Return the (X, Y) coordinate for the center point of the cell that contains the specified text.  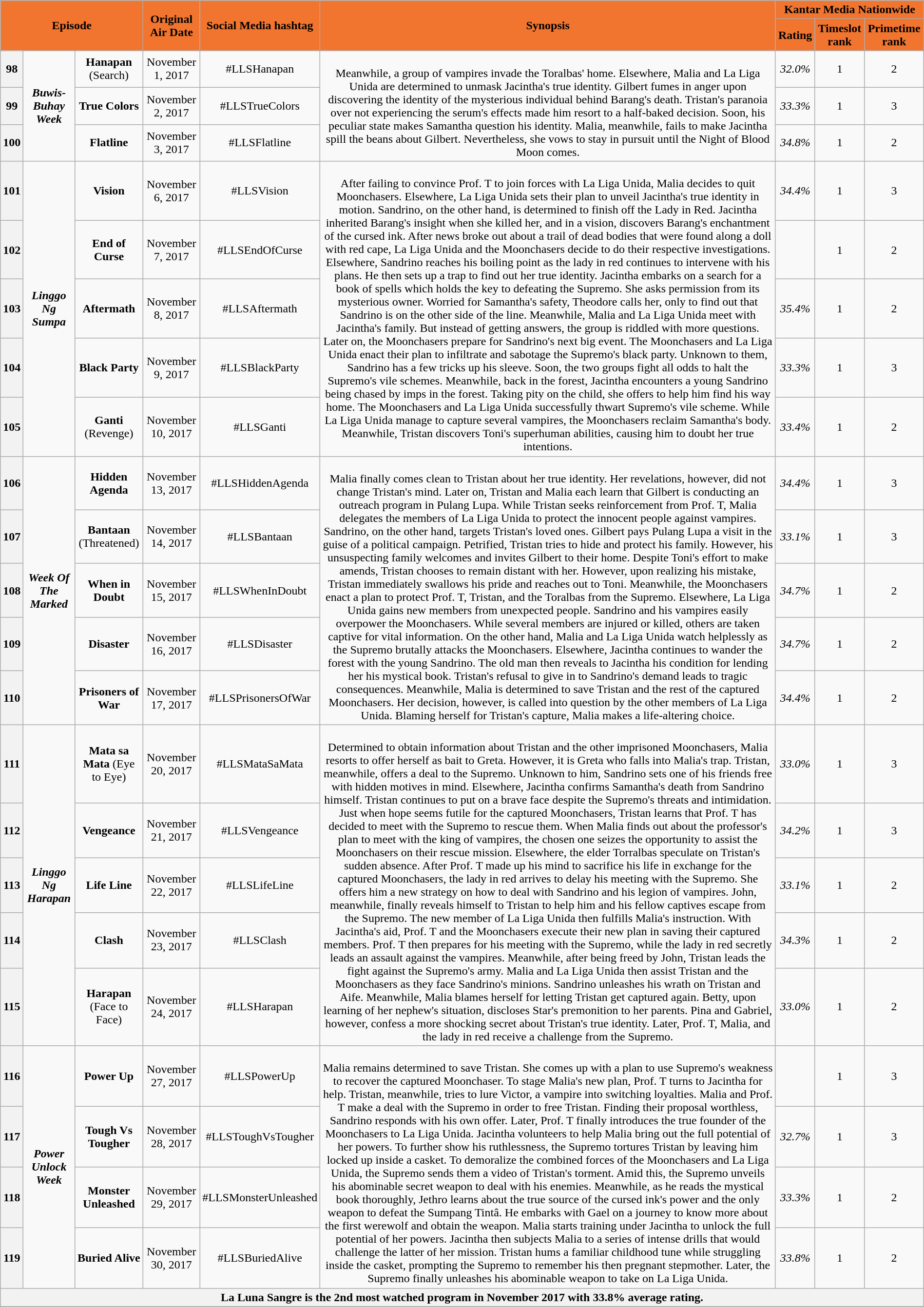
November 2, 2017 (172, 106)
109 (12, 644)
#LLSBuriedAlive (260, 1258)
34.2% (795, 830)
103 (12, 309)
Tough Vs Tougher (109, 1136)
November 16, 2017 (172, 644)
November 17, 2017 (172, 698)
November 10, 2017 (172, 427)
32.0% (795, 69)
32.7% (795, 1136)
Week Of The Marked (49, 591)
#LLSFlatline (260, 143)
#LLSWhenInDoubt (260, 590)
34.8% (795, 143)
November 7, 2017 (172, 250)
#LLSAftermath (260, 309)
November 21, 2017 (172, 830)
#LLSVengeance (260, 830)
108 (12, 590)
#LLSEndOfCurse (260, 250)
Black Party (109, 367)
November 1, 2017 (172, 69)
110 (12, 698)
100 (12, 143)
Mata sa Mata (Eye to Eye) (109, 764)
Disaster (109, 644)
Social Media hashtag (260, 25)
114 (12, 941)
102 (12, 250)
#LLSMataSaMata (260, 764)
#LLSHarapan (260, 1007)
November 3, 2017 (172, 143)
#LLSGanti (260, 427)
Rating (795, 35)
#LLSTrueColors (260, 106)
November 6, 2017 (172, 191)
#LLSLifeLine (260, 885)
119 (12, 1258)
Prisoners of War (109, 698)
#LLSBlackParty (260, 367)
117 (12, 1136)
#LLSBantaan (260, 537)
115 (12, 1007)
November 30, 2017 (172, 1258)
November 23, 2017 (172, 941)
99 (12, 106)
Ganti (Revenge) (109, 427)
Power Up (109, 1076)
Vision (109, 191)
33.8% (795, 1258)
True Colors (109, 106)
November 15, 2017 (172, 590)
104 (12, 367)
107 (12, 537)
November 29, 2017 (172, 1197)
Buried Alive (109, 1258)
November 22, 2017 (172, 885)
Bantaan (Threatened) (109, 537)
33.4% (795, 427)
#LLSHanapan (260, 69)
November 24, 2017 (172, 1007)
35.4% (795, 309)
November 14, 2017 (172, 537)
Vengeance (109, 830)
Timeslot rank (840, 35)
When in Doubt (109, 590)
Primetime rank (894, 35)
November 28, 2017 (172, 1136)
113 (12, 885)
101 (12, 191)
Life Line (109, 885)
111 (12, 764)
112 (12, 830)
34.3% (795, 941)
Kantar Media Nationwide (849, 10)
La Luna Sangre is the 2nd most watched program in November 2017 with 33.8% average rating. (462, 1297)
106 (12, 483)
Harapan (Face to Face) (109, 1007)
Buwis-Buhay Week (49, 106)
Original Air Date (172, 25)
98 (12, 69)
#LLSMonsterUnleashed (260, 1197)
Clash (109, 941)
November 9, 2017 (172, 367)
Synopsis (548, 25)
105 (12, 427)
Aftermath (109, 309)
Hanapan (Search) (109, 69)
Episode (72, 25)
#LLSPowerUp (260, 1076)
November 13, 2017 (172, 483)
116 (12, 1076)
November 8, 2017 (172, 309)
#LLSDisaster (260, 644)
#LLSVision (260, 191)
Monster Unleashed (109, 1197)
Linggo Ng Harapan (49, 885)
Power Unlock Week (49, 1167)
118 (12, 1197)
Flatline (109, 143)
November 27, 2017 (172, 1076)
#LLSHiddenAgenda (260, 483)
Hidden Agenda (109, 483)
November 20, 2017 (172, 764)
#LLSClash (260, 941)
#LLSPrisonersOfWar (260, 698)
End of Curse (109, 250)
#LLSToughVsTougher (260, 1136)
Linggo Ng Sumpa (49, 309)
